Determine the (X, Y) coordinate at the center of the cell enclosing the given text.  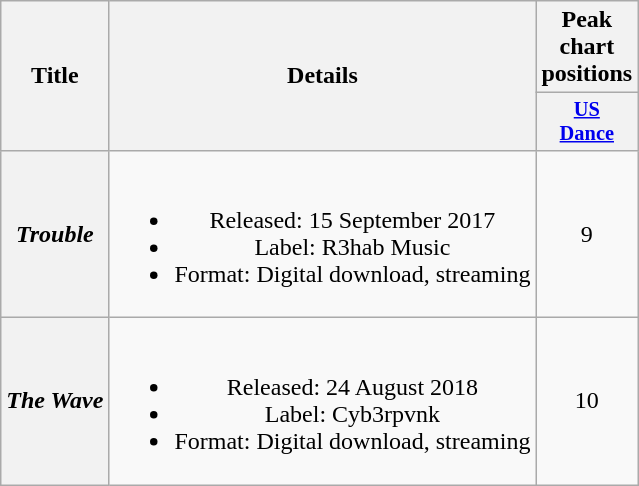
9 (587, 234)
Released: 24 August 2018Label: Cyb3rpvnkFormat: Digital download, streaming (322, 402)
Released: 15 September 2017Label: R3hab MusicFormat: Digital download, streaming (322, 234)
Trouble (55, 234)
10 (587, 402)
Peak chart positions (587, 47)
The Wave (55, 402)
USDance (587, 122)
Details (322, 76)
Title (55, 76)
